Provide the [X, Y] coordinate of the cell's center where the given text is located.  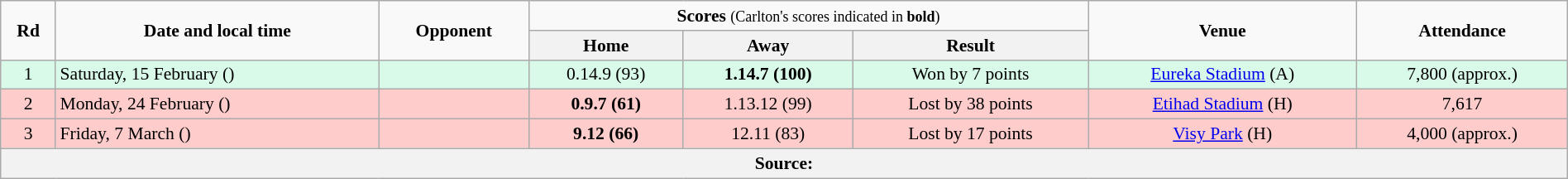
4,000 (approx.) [1462, 134]
Monday, 24 February () [217, 104]
1.13.12 (99) [768, 104]
7,800 (approx.) [1462, 75]
Visy Park (H) [1222, 134]
Friday, 7 March () [217, 134]
Venue [1222, 30]
Result [970, 46]
3 [28, 134]
Won by 7 points [970, 75]
Saturday, 15 February () [217, 75]
Attendance [1462, 30]
Etihad Stadium (H) [1222, 104]
9.12 (66) [605, 134]
12.11 (83) [768, 134]
1.14.7 (100) [768, 75]
Home [605, 46]
7,617 [1462, 104]
Lost by 17 points [970, 134]
Away [768, 46]
0.9.7 (61) [605, 104]
Opponent [453, 30]
1 [28, 75]
Date and local time [217, 30]
Source: [784, 163]
Scores (Carlton's scores indicated in bold) [808, 16]
0.14.9 (93) [605, 75]
Lost by 38 points [970, 104]
2 [28, 104]
Eureka Stadium (A) [1222, 75]
Rd [28, 30]
